Return the [X, Y] coordinate for the center point of the cell that contains the specified text.  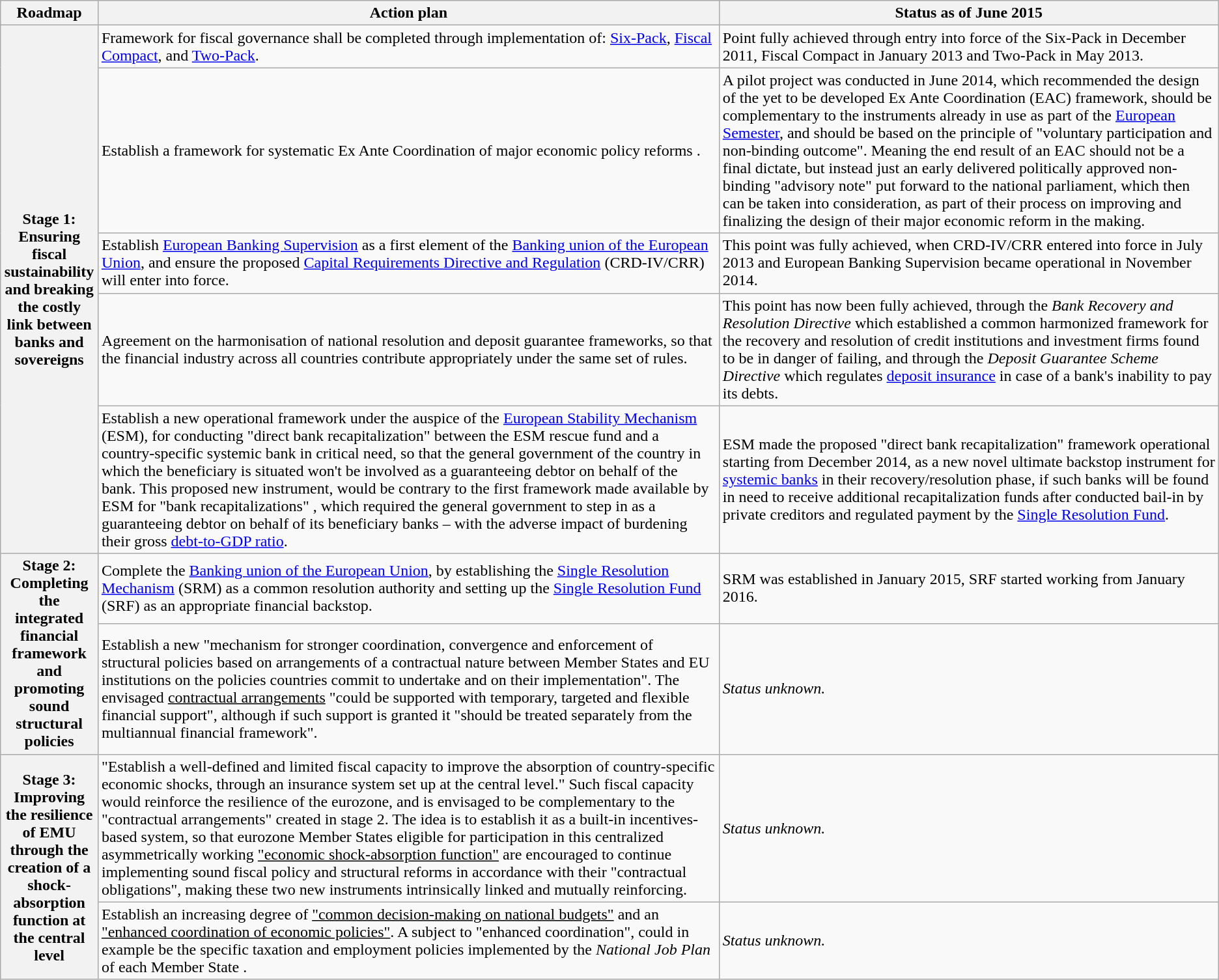
Stage 3: Improving the resilience of EMU through the creation of a shock-absorption function at the central level [49, 867]
Point fully achieved through entry into force of the Six‑Pack in December 2011, Fiscal Compact in January 2013 and Two‑Pack in May 2013. [969, 47]
Stage 1: Ensuring fiscal sustainability and breaking the costly link between banks and sovereigns [49, 289]
Stage 2: Completing the integrated financial framework and promoting sound structural policies [49, 654]
Establish a framework for systematic Ex Ante Coordination of major economic policy reforms . [408, 150]
Framework for fiscal governance shall be completed through implementation of: Six-Pack, Fiscal Compact, and Two-Pack. [408, 47]
This point was fully achieved, when CRD‑IV/CRR entered into force in July 2013 and European Banking Supervision became operational in November 2014. [969, 263]
Roadmap [49, 13]
Action plan [408, 13]
Status as of June 2015 [969, 13]
SRM was established in January 2015, SRF started working from January 2016. [969, 589]
